Identify which cell holds the provided text, then report its [X, Y] central coordinate. 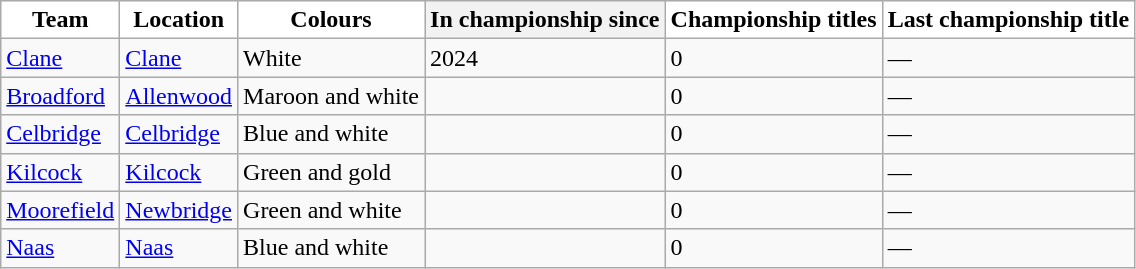
Newbridge [179, 210]
2024 [545, 58]
Green and gold [332, 172]
Championship titles [774, 20]
Broadford [60, 96]
Green and white [332, 210]
White [332, 58]
Moorefield [60, 210]
Allenwood [179, 96]
Team [60, 20]
Location [179, 20]
Colours [332, 20]
Last championship title [1008, 20]
In championship since [545, 20]
Maroon and white [332, 96]
